From the cell containing the given text, extract its center point as [x, y] coordinate. 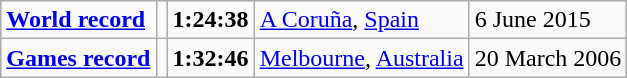
1:24:38 [210, 20]
20 March 2006 [548, 58]
Games record [78, 58]
Melbourne, Australia [362, 58]
6 June 2015 [548, 20]
1:32:46 [210, 58]
World record [78, 20]
A Coruña, Spain [362, 20]
